Locate the cell with the specified text and output its (X, Y) center coordinate. 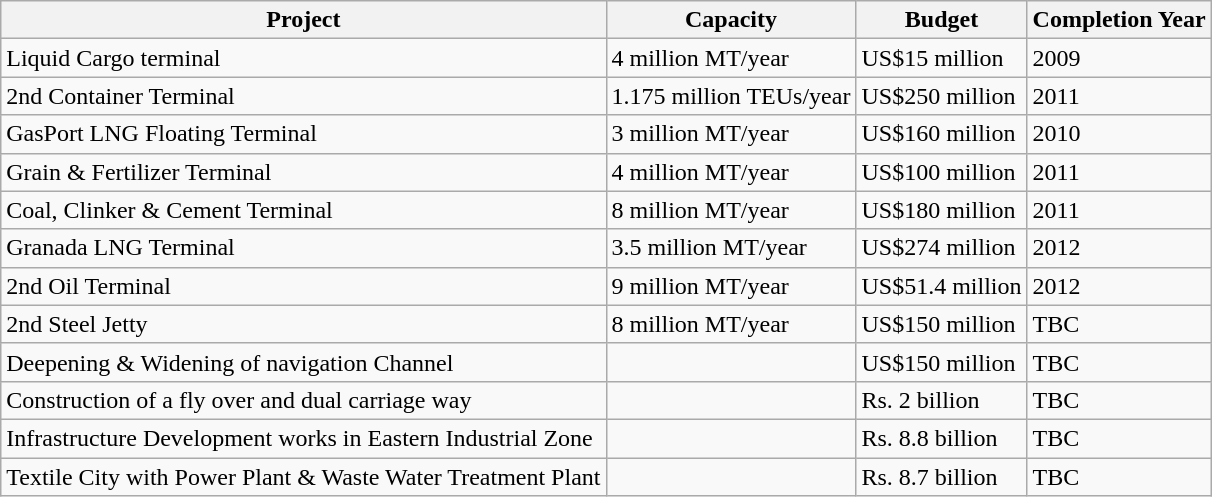
2nd Oil Terminal (304, 286)
1.175 million TEUs/year (731, 96)
3 million MT/year (731, 134)
US$15 million (942, 58)
Deepening & Widening of navigation Channel (304, 362)
Rs. 8.8 billion (942, 438)
Granada LNG Terminal (304, 248)
Project (304, 20)
Completion Year (1119, 20)
Rs. 8.7 billion (942, 477)
US$160 million (942, 134)
2009 (1119, 58)
Textile City with Power Plant & Waste Water Treatment Plant (304, 477)
3.5 million MT/year (731, 248)
9 million MT/year (731, 286)
Budget (942, 20)
Rs. 2 billion (942, 400)
GasPort LNG Floating Terminal (304, 134)
2010 (1119, 134)
2nd Container Terminal (304, 96)
US$250 million (942, 96)
Grain & Fertilizer Terminal (304, 172)
Construction of a fly over and dual carriage way (304, 400)
US$51.4 million (942, 286)
US$100 million (942, 172)
Capacity (731, 20)
Liquid Cargo terminal (304, 58)
Coal, Clinker & Cement Terminal (304, 210)
US$180 million (942, 210)
US$274 million (942, 248)
Infrastructure Development works in Eastern Industrial Zone (304, 438)
2nd Steel Jetty (304, 324)
